Output the [X, Y] coordinate of the center of the cell containing the given text.  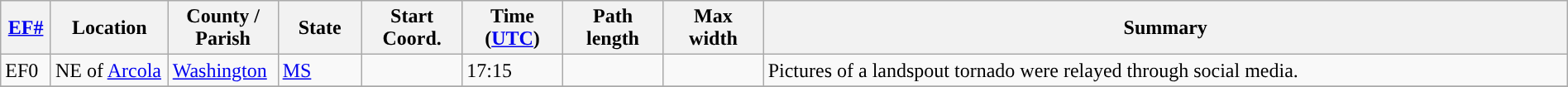
EF0 [26, 70]
MS [319, 70]
County / Parish [223, 28]
EF# [26, 28]
Summary [1165, 28]
Max width [713, 28]
17:15 [513, 70]
Location [109, 28]
State [319, 28]
Path length [612, 28]
Washington [223, 70]
Start Coord. [412, 28]
NE of Arcola [109, 70]
Pictures of a landspout tornado were relayed through social media. [1165, 70]
Time (UTC) [513, 28]
